For the text-containing cell, return its midpoint in (x, y) coordinate format. 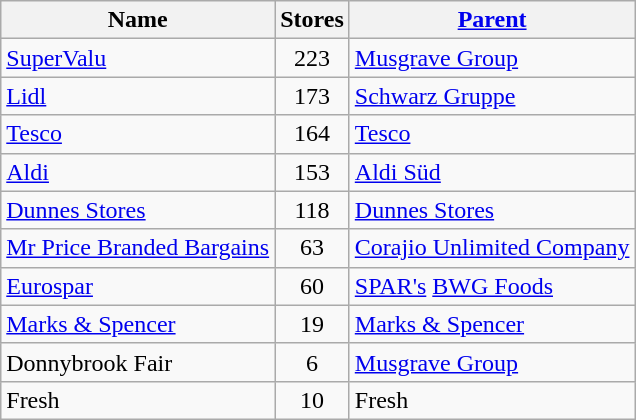
6 (312, 362)
Name (138, 20)
164 (312, 134)
153 (312, 172)
173 (312, 96)
Parent (492, 20)
63 (312, 248)
SuperValu (138, 58)
Aldi Süd (492, 172)
19 (312, 324)
Lidl (138, 96)
60 (312, 286)
Aldi (138, 172)
10 (312, 400)
SPAR's BWG Foods (492, 286)
Corajio Unlimited Company (492, 248)
118 (312, 210)
Eurospar (138, 286)
Schwarz Gruppe (492, 96)
Stores (312, 20)
Donnybrook Fair (138, 362)
223 (312, 58)
Mr Price Branded Bargains (138, 248)
